Output the [X, Y] coordinate of the center of the cell containing the given text.  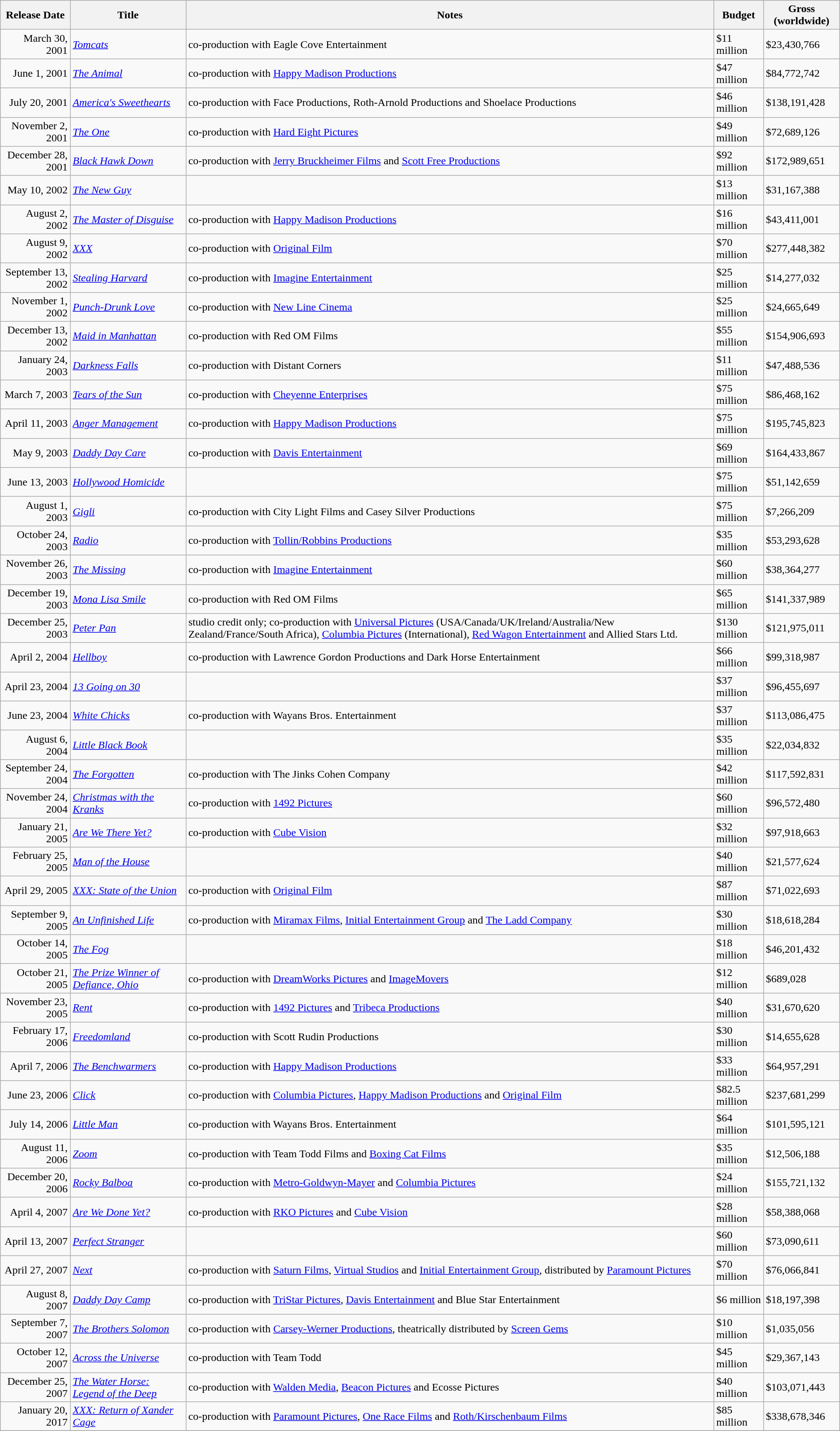
November 24, 2004 [35, 803]
November 23, 2005 [35, 1008]
Hellboy [128, 657]
co-production with 1492 Pictures and Tribeca Productions [450, 1008]
$28 million [739, 1212]
$45 million [739, 1358]
$117,592,831 [801, 774]
April 29, 2005 [35, 891]
Title [128, 15]
$46,201,432 [801, 950]
$103,071,443 [801, 1387]
$69 million [739, 453]
$33 million [739, 1066]
$18,618,284 [801, 920]
An Unfinished Life [128, 920]
$24 million [739, 1183]
co-production with Tollin/Robbins Productions [450, 540]
August 2, 2002 [35, 219]
$97,918,663 [801, 832]
America's Sweethearts [128, 102]
co-production with Paramount Pictures, One Race Films and Roth/Kirschenbaum Films [450, 1416]
September 24, 2004 [35, 774]
$12 million [739, 978]
co-production with 1492 Pictures [450, 803]
Next [128, 1270]
Christmas with the Kranks [128, 803]
co-production with City Light Films and Casey Silver Productions [450, 512]
April 27, 2007 [35, 1270]
$6 million [739, 1300]
$87 million [739, 891]
$92 million [739, 161]
$172,989,651 [801, 161]
Release Date [35, 15]
co-production with Cheyenne Enterprises [450, 395]
$338,678,346 [801, 1416]
$86,468,162 [801, 395]
April 13, 2007 [35, 1241]
June 1, 2001 [35, 74]
The Master of Disguise [128, 219]
$689,028 [801, 978]
$96,572,480 [801, 803]
$31,167,388 [801, 190]
$155,721,132 [801, 1183]
October 24, 2003 [35, 540]
Tomcats [128, 44]
$38,364,277 [801, 570]
$12,506,188 [801, 1153]
September 7, 2007 [35, 1329]
Punch-Drunk Love [128, 307]
$16 million [739, 219]
The Animal [128, 74]
January 24, 2003 [35, 365]
co-production with Eagle Cove Entertainment [450, 44]
co-production with The Jinks Cohen Company [450, 774]
co-production with New Line Cinema [450, 307]
Hollywood Homicide [128, 482]
$18,197,398 [801, 1300]
Darkness Falls [128, 365]
$14,277,032 [801, 277]
September 13, 2002 [35, 277]
$23,430,766 [801, 44]
XXX: Return of Xander Cage [128, 1416]
Are We There Yet? [128, 832]
$47,488,536 [801, 365]
November 1, 2002 [35, 307]
$1,035,056 [801, 1329]
The One [128, 132]
co-production with Walden Media, Beacon Pictures and Ecosse Pictures [450, 1387]
December 20, 2006 [35, 1183]
White Chicks [128, 715]
$64 million [739, 1125]
June 23, 2006 [35, 1095]
The Water Horse: Legend of the Deep [128, 1387]
August 9, 2002 [35, 249]
December 28, 2001 [35, 161]
February 25, 2005 [35, 862]
January 21, 2005 [35, 832]
Black Hawk Down [128, 161]
$7,266,209 [801, 512]
$82.5 million [739, 1095]
January 20, 2017 [35, 1416]
$141,337,989 [801, 599]
Little Man [128, 1125]
Man of the House [128, 862]
$84,772,742 [801, 74]
co-production with Saturn Films, Virtual Studios and Initial Entertainment Group, distributed by Paramount Pictures [450, 1270]
$154,906,693 [801, 336]
August 11, 2006 [35, 1153]
$49 million [739, 132]
$51,142,659 [801, 482]
The Fog [128, 950]
Across the Universe [128, 1358]
$22,034,832 [801, 745]
Daddy Day Care [128, 453]
Stealing Harvard [128, 277]
$64,957,291 [801, 1066]
$277,448,382 [801, 249]
November 26, 2003 [35, 570]
$46 million [739, 102]
Gigli [128, 512]
co-production with Distant Corners [450, 365]
May 10, 2002 [35, 190]
Maid in Manhattan [128, 336]
Budget [739, 15]
December 19, 2003 [35, 599]
co-production with Columbia Pictures, Happy Madison Productions and Original Film [450, 1095]
August 6, 2004 [35, 745]
June 13, 2003 [35, 482]
$113,086,475 [801, 715]
co-production with Carsey-Werner Productions, theatrically distributed by Screen Gems [450, 1329]
Daddy Day Camp [128, 1300]
co-production with Face Productions, Roth-Arnold Productions and Shoelace Productions [450, 102]
Mona Lisa Smile [128, 599]
$10 million [739, 1329]
Little Black Book [128, 745]
co-production with Jerry Bruckheimer Films and Scott Free Productions [450, 161]
April 23, 2004 [35, 687]
$73,090,611 [801, 1241]
$53,293,628 [801, 540]
co-production with Miramax Films, Initial Entertainment Group and The Ladd Company [450, 920]
April 4, 2007 [35, 1212]
The New Guy [128, 190]
Perfect Stranger [128, 1241]
$32 million [739, 832]
$29,367,143 [801, 1358]
Notes [450, 15]
$72,689,126 [801, 132]
co-production with RKO Pictures and Cube Vision [450, 1212]
June 23, 2004 [35, 715]
$96,455,697 [801, 687]
co-production with Cube Vision [450, 832]
August 8, 2007 [35, 1300]
$13 million [739, 190]
Are We Done Yet? [128, 1212]
March 7, 2003 [35, 395]
Click [128, 1095]
co-production with Hard Eight Pictures [450, 132]
13 Going on 30 [128, 687]
December 13, 2002 [35, 336]
April 2, 2004 [35, 657]
$42 million [739, 774]
$55 million [739, 336]
co-production with DreamWorks Pictures and ImageMovers [450, 978]
May 9, 2003 [35, 453]
co-production with Lawrence Gordon Productions and Dark Horse Entertainment [450, 657]
$21,577,624 [801, 862]
Rocky Balboa [128, 1183]
co-production with Metro-Goldwyn-Mayer and Columbia Pictures [450, 1183]
The Forgotten [128, 774]
$14,655,628 [801, 1037]
XXX [128, 249]
Gross (worldwide) [801, 15]
Rent [128, 1008]
$101,595,121 [801, 1125]
October 12, 2007 [35, 1358]
February 17, 2006 [35, 1037]
$31,670,620 [801, 1008]
December 25, 2007 [35, 1387]
$195,745,823 [801, 424]
April 11, 2003 [35, 424]
September 9, 2005 [35, 920]
$24,665,649 [801, 307]
Anger Management [128, 424]
co-production with Team Todd Films and Boxing Cat Films [450, 1153]
October 21, 2005 [35, 978]
Zoom [128, 1153]
$18 million [739, 950]
$66 million [739, 657]
co-production with Davis Entertainment [450, 453]
XXX: State of the Union [128, 891]
October 14, 2005 [35, 950]
$71,022,693 [801, 891]
$138,191,428 [801, 102]
Tears of the Sun [128, 395]
The Benchwarmers [128, 1066]
$85 million [739, 1416]
August 1, 2003 [35, 512]
The Missing [128, 570]
July 14, 2006 [35, 1125]
co-production with TriStar Pictures, Davis Entertainment and Blue Star Entertainment [450, 1300]
April 7, 2006 [35, 1066]
$237,681,299 [801, 1095]
$76,066,841 [801, 1270]
co-production with Team Todd [450, 1358]
$164,433,867 [801, 453]
Freedomland [128, 1037]
Peter Pan [128, 628]
July 20, 2001 [35, 102]
November 2, 2001 [35, 132]
$58,388,068 [801, 1212]
co-production with Scott Rudin Productions [450, 1037]
$65 million [739, 599]
$130 million [739, 628]
$121,975,011 [801, 628]
March 30, 2001 [35, 44]
Radio [128, 540]
$43,411,001 [801, 219]
The Brothers Solomon [128, 1329]
December 25, 2003 [35, 628]
$47 million [739, 74]
$99,318,987 [801, 657]
The Prize Winner of Defiance, Ohio [128, 978]
